Detect which cell encompasses the target text, then output its [X, Y] center coordinate. 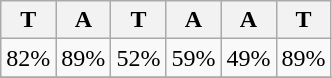
82% [28, 58]
52% [138, 58]
59% [194, 58]
49% [248, 58]
